Output the [x, y] coordinate of the center of the cell containing the given text.  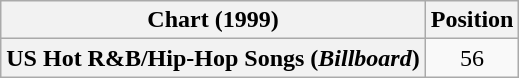
56 [472, 58]
US Hot R&B/Hip-Hop Songs (Billboard) [213, 58]
Chart (1999) [213, 20]
Position [472, 20]
